Pinpoint the cell where the given text exists, returning its (x, y) midpoint coordinate. 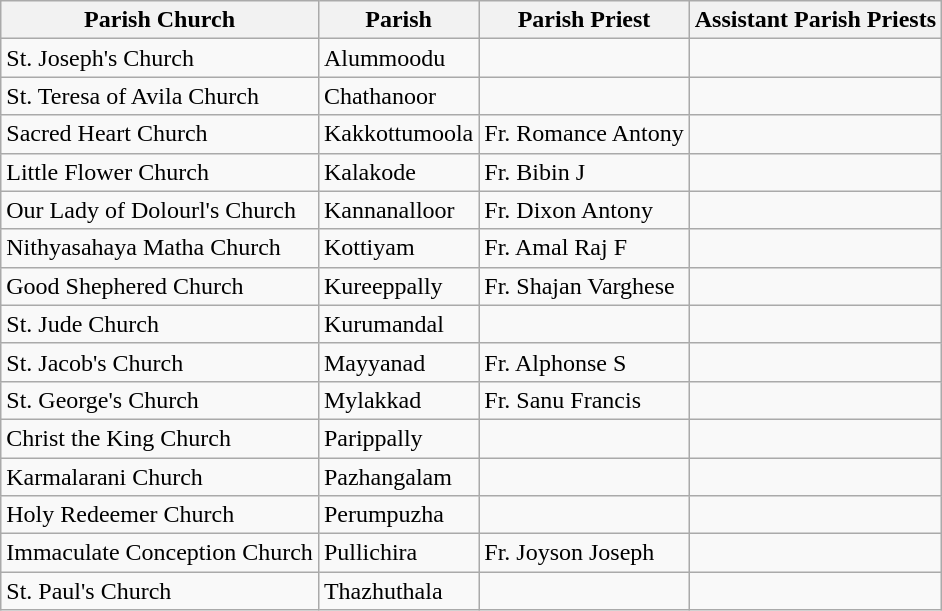
St. Jacob's Church (160, 362)
Perumpuzha (398, 515)
Holy Redeemer Church (160, 515)
Fr. Amal Raj F (584, 248)
Kurumandal (398, 324)
Fr. Shajan Varghese (584, 286)
Parippally (398, 438)
Parish (398, 20)
Christ the King Church (160, 438)
Fr. Bibin J (584, 172)
Fr. Dixon Antony (584, 210)
Kureeppally (398, 286)
Karmalarani Church (160, 477)
Kannanalloor (398, 210)
Alummoodu (398, 58)
Sacred Heart Church (160, 134)
Thazhuthala (398, 591)
Mylakkad (398, 400)
Little Flower Church (160, 172)
Pazhangalam (398, 477)
Nithyasahaya Matha Church (160, 248)
Our Lady of Dolourl's Church (160, 210)
Parish Church (160, 20)
Immaculate Conception Church (160, 553)
Parish Priest (584, 20)
Mayyanad (398, 362)
St. Jude Church (160, 324)
St. Teresa of Avila Church (160, 96)
Pullichira (398, 553)
Kottiyam (398, 248)
St. Joseph's Church (160, 58)
Fr. Joyson Joseph (584, 553)
Kalakode (398, 172)
Fr. Sanu Francis (584, 400)
Kakkottumoola (398, 134)
St. Paul's Church (160, 591)
St. George's Church (160, 400)
Chathanoor (398, 96)
Good Shephered Church (160, 286)
Fr. Romance Antony (584, 134)
Assistant Parish Priests (815, 20)
Fr. Alphonse S (584, 362)
